Locate the cell with the specified text and output its [X, Y] center coordinate. 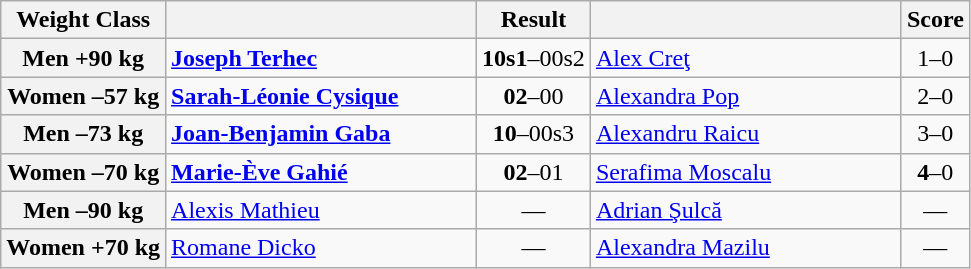
2–0 [935, 96]
Serafima Moscalu [746, 172]
1–0 [935, 58]
Alex Creţ [746, 58]
Men –90 kg [84, 210]
Result [534, 20]
Weight Class [84, 20]
Alexandra Mazilu [746, 248]
Adrian Şulcă [746, 210]
Romane Dicko [322, 248]
Marie-Ève Gahié [322, 172]
Alexis Mathieu [322, 210]
Score [935, 20]
02–00 [534, 96]
Men +90 kg [84, 58]
4–0 [935, 172]
Women –70 kg [84, 172]
3–0 [935, 134]
Sarah-Léonie Cysique [322, 96]
02–01 [534, 172]
Alexandra Pop [746, 96]
Joan-Benjamin Gaba [322, 134]
Women +70 kg [84, 248]
Women –57 kg [84, 96]
Joseph Terhec [322, 58]
10–00s3 [534, 134]
Alexandru Raicu [746, 134]
10s1–00s2 [534, 58]
Men –73 kg [84, 134]
